Return the [X, Y] coordinate for the center point of the cell that contains the specified text.  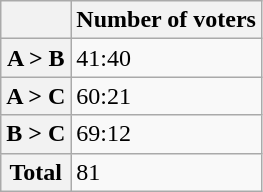
60:21 [166, 96]
A > C [36, 96]
69:12 [166, 134]
B > C [36, 134]
A > B [36, 58]
81 [166, 172]
Total [36, 172]
41:40 [166, 58]
Number of voters [166, 20]
